From the cell containing the given text, extract its center point as (X, Y) coordinate. 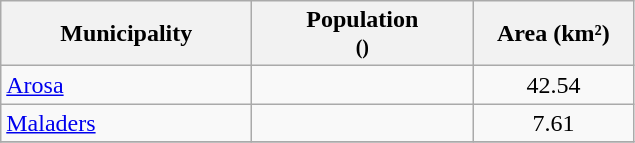
Maladers (126, 123)
42.54 (554, 85)
Population () (362, 34)
Area (km²) (554, 34)
Arosa (126, 85)
Municipality (126, 34)
7.61 (554, 123)
